Provide the [x, y] coordinate of the cell's center where the given text is located.  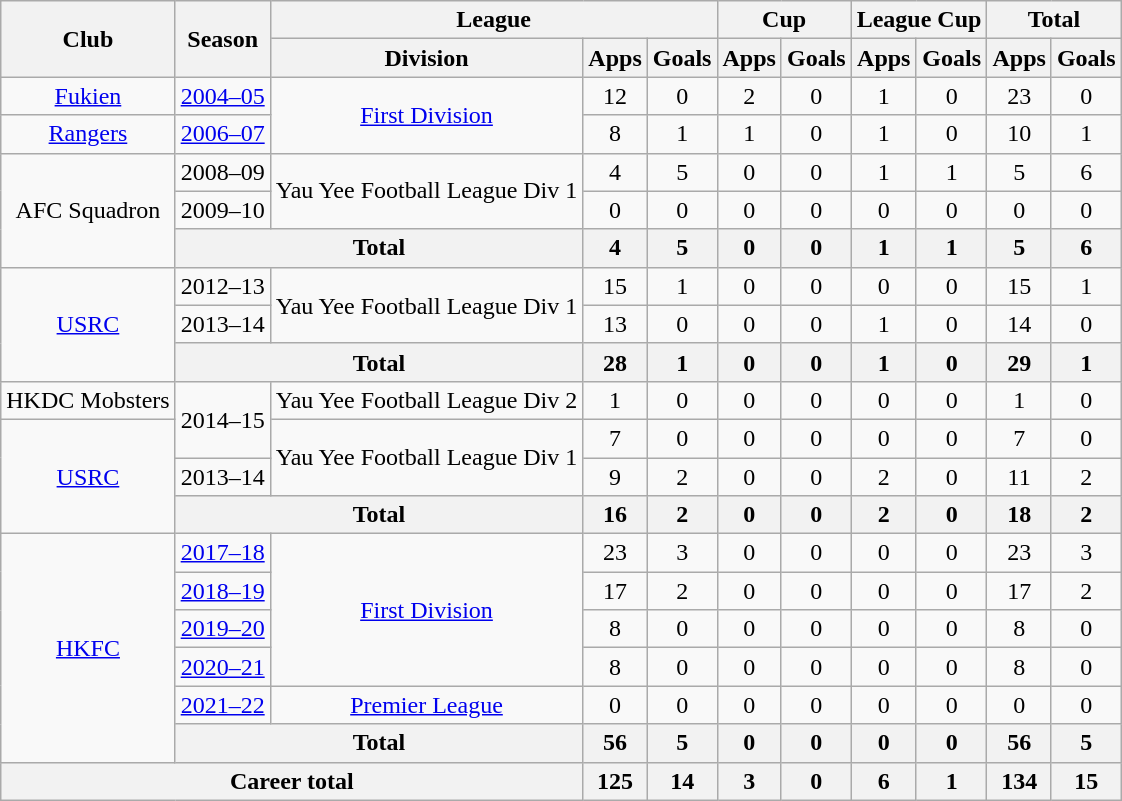
12 [615, 96]
League [494, 20]
2006–07 [222, 134]
HKFC [88, 648]
2008–09 [222, 172]
134 [1019, 781]
18 [1019, 515]
13 [615, 324]
Division [426, 58]
2017–18 [222, 553]
29 [1019, 362]
28 [615, 362]
10 [1019, 134]
2019–20 [222, 629]
2009–10 [222, 210]
Premier League [426, 705]
11 [1019, 477]
9 [615, 477]
HKDC Mobsters [88, 400]
Club [88, 39]
125 [615, 781]
Season [222, 39]
2021–22 [222, 705]
2012–13 [222, 286]
2014–15 [222, 419]
League Cup [919, 20]
Rangers [88, 134]
Fukien [88, 96]
Career total [292, 781]
Cup [784, 20]
Yau Yee Football League Div 2 [426, 400]
2020–21 [222, 667]
2018–19 [222, 591]
2004–05 [222, 96]
AFC Squadron [88, 210]
16 [615, 515]
